Return (X, Y) of the center of cell containing provided text 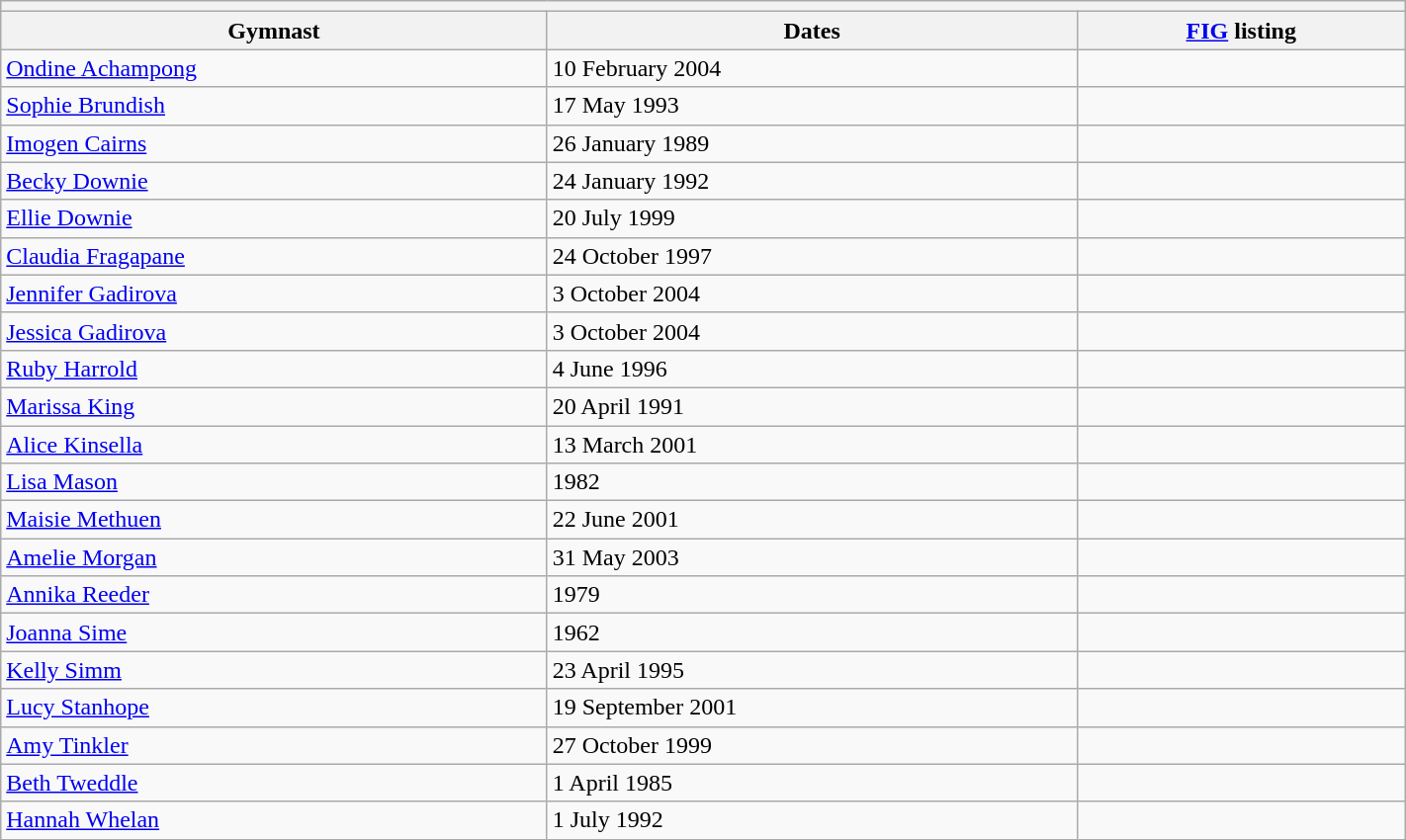
Annika Reeder (274, 595)
1 April 1985 (812, 783)
1962 (812, 632)
Jennifer Gadirova (274, 294)
Sophie Brundish (274, 106)
4 June 1996 (812, 369)
Jessica Gadirova (274, 331)
24 January 1992 (812, 181)
Ruby Harrold (274, 369)
26 January 1989 (812, 143)
17 May 1993 (812, 106)
Alice Kinsella (274, 444)
24 October 1997 (812, 256)
Maisie Methuen (274, 520)
Joanna Sime (274, 632)
10 February 2004 (812, 68)
Ellie Downie (274, 218)
Hannah Whelan (274, 820)
Ondine Achampong (274, 68)
Gymnast (274, 31)
23 April 1995 (812, 670)
Lisa Mason (274, 482)
Dates (812, 31)
Marissa King (274, 406)
22 June 2001 (812, 520)
Amy Tinkler (274, 745)
Becky Downie (274, 181)
20 July 1999 (812, 218)
Imogen Cairns (274, 143)
Beth Tweddle (274, 783)
FIG listing (1241, 31)
1982 (812, 482)
1 July 1992 (812, 820)
27 October 1999 (812, 745)
1979 (812, 595)
13 March 2001 (812, 444)
20 April 1991 (812, 406)
31 May 2003 (812, 557)
Lucy Stanhope (274, 708)
19 September 2001 (812, 708)
Amelie Morgan (274, 557)
Kelly Simm (274, 670)
Claudia Fragapane (274, 256)
